Provide the (x, y) coordinate of the cell's center where the given text is located.  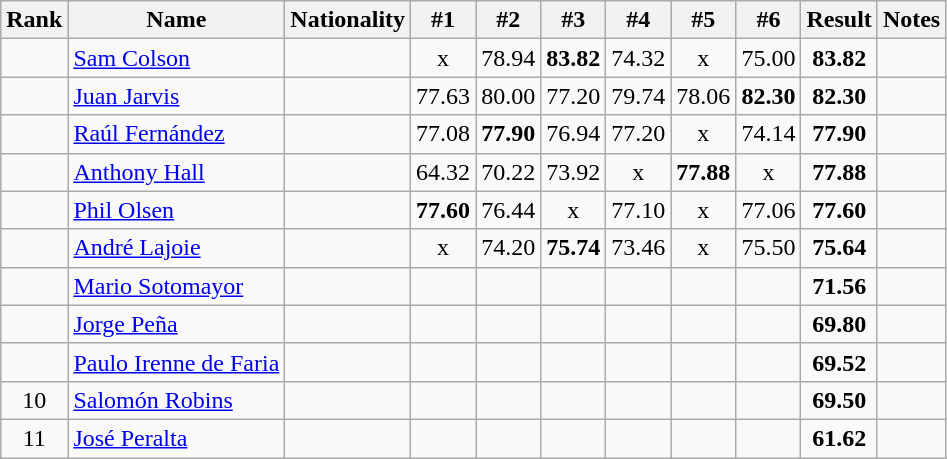
77.63 (444, 96)
71.56 (839, 286)
#2 (508, 20)
Notes (911, 20)
74.20 (508, 248)
Rank (34, 20)
75.74 (574, 248)
Nationality (348, 20)
77.10 (638, 210)
Phil Olsen (176, 210)
#4 (638, 20)
#6 (768, 20)
#3 (574, 20)
#5 (704, 20)
77.06 (768, 210)
69.80 (839, 324)
69.52 (839, 362)
Result (839, 20)
Raúl Fernández (176, 134)
76.44 (508, 210)
78.94 (508, 58)
10 (34, 400)
Mario Sotomayor (176, 286)
75.50 (768, 248)
Anthony Hall (176, 172)
Sam Colson (176, 58)
Jorge Peña (176, 324)
Salomón Robins (176, 400)
75.00 (768, 58)
José Peralta (176, 438)
61.62 (839, 438)
Juan Jarvis (176, 96)
#1 (444, 20)
80.00 (508, 96)
Name (176, 20)
73.92 (574, 172)
11 (34, 438)
74.14 (768, 134)
73.46 (638, 248)
64.32 (444, 172)
75.64 (839, 248)
Paulo Irenne de Faria (176, 362)
78.06 (704, 96)
79.74 (638, 96)
74.32 (638, 58)
77.08 (444, 134)
André Lajoie (176, 248)
69.50 (839, 400)
70.22 (508, 172)
76.94 (574, 134)
